Capture the cell that displays the provided text and extract its [X, Y] central coordinate. 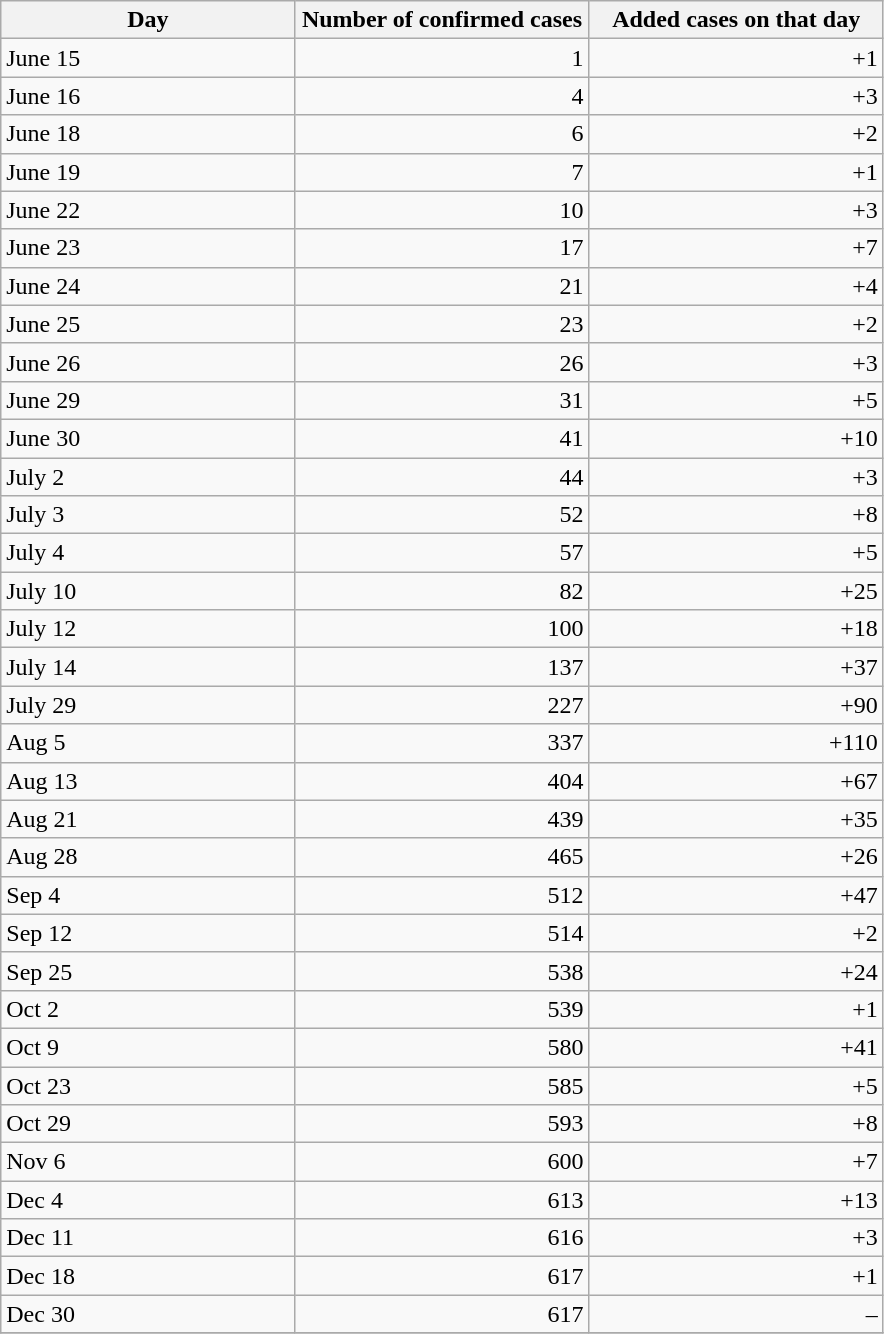
June 22 [148, 210]
+37 [736, 667]
+10 [736, 438]
Aug 28 [148, 857]
600 [442, 1162]
26 [442, 362]
Day [148, 20]
July 12 [148, 629]
– [736, 1314]
+18 [736, 629]
100 [442, 629]
+13 [736, 1200]
July 14 [148, 667]
585 [442, 1085]
227 [442, 705]
Oct 23 [148, 1085]
+24 [736, 971]
June 18 [148, 134]
July 3 [148, 515]
6 [442, 134]
Nov 6 [148, 1162]
+4 [736, 286]
7 [442, 172]
Oct 2 [148, 1009]
June 29 [148, 400]
593 [442, 1124]
613 [442, 1200]
Oct 9 [148, 1047]
+26 [736, 857]
+35 [736, 819]
137 [442, 667]
June 24 [148, 286]
July 4 [148, 553]
Number of confirmed cases [442, 20]
Aug 21 [148, 819]
June 30 [148, 438]
July 10 [148, 591]
Dec 4 [148, 1200]
+47 [736, 895]
41 [442, 438]
31 [442, 400]
23 [442, 324]
July 2 [148, 477]
Sep 4 [148, 895]
404 [442, 781]
10 [442, 210]
337 [442, 743]
+41 [736, 1047]
21 [442, 286]
17 [442, 248]
June 16 [148, 96]
82 [442, 591]
July 29 [148, 705]
June 23 [148, 248]
465 [442, 857]
Sep 12 [148, 933]
580 [442, 1047]
44 [442, 477]
539 [442, 1009]
June 26 [148, 362]
1 [442, 58]
Aug 5 [148, 743]
52 [442, 515]
Added cases on that day [736, 20]
+110 [736, 743]
June 25 [148, 324]
57 [442, 553]
June 19 [148, 172]
4 [442, 96]
512 [442, 895]
Dec 11 [148, 1238]
+90 [736, 705]
538 [442, 971]
Sep 25 [148, 971]
616 [442, 1238]
+67 [736, 781]
Dec 30 [148, 1314]
Oct 29 [148, 1124]
+25 [736, 591]
514 [442, 933]
June 15 [148, 58]
439 [442, 819]
Aug 13 [148, 781]
Dec 18 [148, 1276]
